Locate the cell with the specified text and output its [x, y] center coordinate. 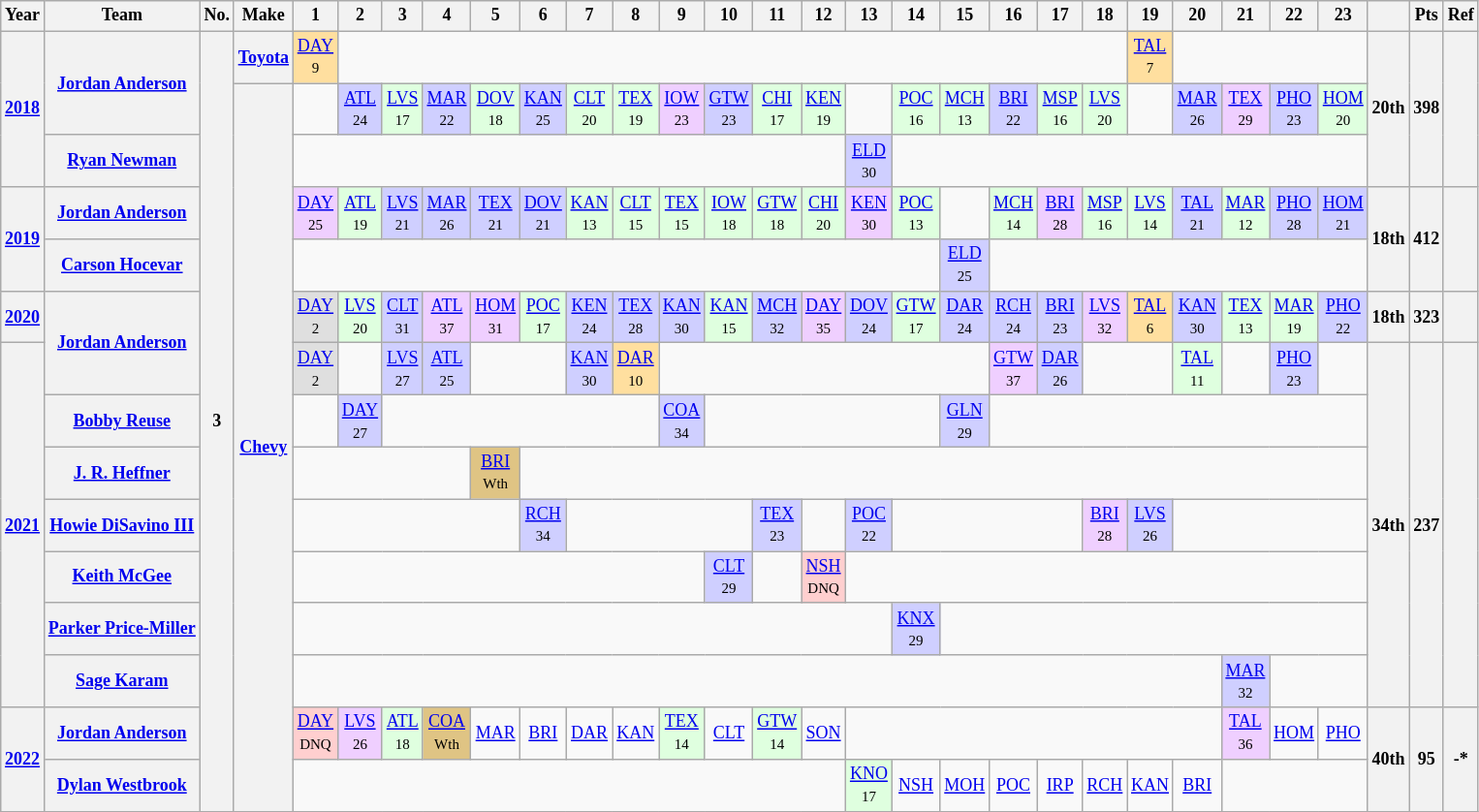
DAY27 [360, 422]
POC16 [916, 109]
GTW18 [777, 213]
No. [217, 16]
KNO17 [869, 785]
BRI22 [1014, 109]
2 [360, 16]
17 [1060, 16]
MCH32 [777, 317]
ATL18 [402, 734]
POC [1014, 785]
Pts [1427, 16]
KAN15 [729, 317]
2021 [23, 525]
NSHDNQ [824, 578]
PHO28 [1295, 213]
CHI17 [777, 109]
7 [589, 16]
KAN25 [544, 109]
LVS32 [1105, 317]
Keith McGee [122, 578]
Carson Hocevar [122, 265]
22 [1295, 16]
Toyota [264, 57]
Ref [1461, 16]
HOM [1295, 734]
10 [729, 16]
Bobby Reuse [122, 422]
2022 [23, 760]
TEX23 [777, 525]
DOV18 [496, 109]
TEX21 [496, 213]
CLT 29 [729, 578]
LVS27 [402, 369]
13 [869, 16]
2020 [23, 317]
J. R. Heffner [122, 473]
DAR 26 [1060, 369]
14 [916, 16]
40th [1388, 760]
Parker Price-Miller [122, 629]
KAN13 [589, 213]
Dylan Westbrook [122, 785]
IOW18 [729, 213]
LVS26 [360, 734]
ELD25 [965, 265]
2019 [23, 238]
1 [315, 16]
RCH [1105, 785]
TAL21 [1197, 213]
IOW23 [682, 109]
18 [1105, 16]
CLT [729, 734]
9 [682, 16]
HOM31 [496, 317]
HOM20 [1343, 109]
TEX14 [682, 734]
DAYDNQ [315, 734]
MAR [496, 734]
PHO 23 [1295, 369]
ATL25 [447, 369]
20th [1388, 109]
KEN19 [824, 109]
12 [824, 16]
TEX13 [1245, 317]
MAR 32 [1245, 681]
8 [636, 16]
LVS17 [402, 109]
Team [122, 16]
DOV24 [869, 317]
Ryan Newman [122, 161]
237 [1427, 525]
DAY25 [315, 213]
POC22 [869, 525]
TEX15 [682, 213]
Sage Karam [122, 681]
CLT31 [402, 317]
Make [264, 16]
Chevy [264, 448]
MCH14 [1014, 213]
4 [447, 16]
NSH [916, 785]
LVS14 [1150, 213]
BRI 28 [1105, 525]
KEN24 [589, 317]
6 [544, 16]
GTW23 [729, 109]
LVS 26 [1150, 525]
COAWth [447, 734]
LVS21 [402, 213]
SON [824, 734]
398 [1427, 109]
CHI20 [824, 213]
15 [965, 16]
PHO22 [1343, 317]
412 [1427, 238]
TEX28 [636, 317]
TAL36 [1245, 734]
95 [1427, 760]
TAL 11 [1197, 369]
16 [1014, 16]
IRP [1060, 785]
TEX19 [636, 109]
5 [496, 16]
ELD30 [869, 161]
19 [1150, 16]
TEX29 [1245, 109]
23 [1343, 16]
POC17 [544, 317]
GTW17 [916, 317]
HOM21 [1343, 213]
GLN 29 [965, 422]
BRIWth [496, 473]
RCH24 [1014, 317]
TAL7 [1150, 57]
-* [1461, 760]
MAR22 [447, 109]
21 [1245, 16]
DAR [589, 734]
MCH13 [965, 109]
PHO [1343, 734]
MAR12 [1245, 213]
ATL24 [360, 109]
GTW14 [777, 734]
323 [1427, 317]
34th [1388, 525]
POC13 [916, 213]
DAR24 [965, 317]
MOH [965, 785]
DAR10 [636, 369]
2018 [23, 109]
ATL37 [447, 317]
ATL19 [360, 213]
Howie DiSavino III [122, 525]
TAL6 [1150, 317]
PHO23 [1295, 109]
COA34 [682, 422]
KNX29 [916, 629]
DAY35 [824, 317]
GTW37 [1014, 369]
RCH34 [544, 525]
KEN30 [869, 213]
BRI23 [1060, 317]
11 [777, 16]
CLT20 [589, 109]
CLT15 [636, 213]
MAR19 [1295, 317]
DOV21 [544, 213]
DAY9 [315, 57]
20 [1197, 16]
BRI28 [1060, 213]
Year [23, 16]
